For the text-containing cell, return its midpoint in (X, Y) coordinate format. 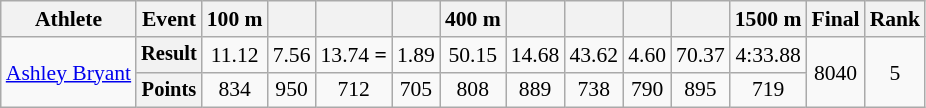
790 (647, 90)
738 (594, 90)
719 (768, 90)
1500 m (768, 19)
4.60 (647, 55)
Ashley Bryant (68, 72)
Rank (896, 19)
705 (416, 90)
14.68 (536, 55)
8040 (835, 72)
808 (473, 90)
712 (354, 90)
Event (169, 19)
5 (896, 72)
Athlete (68, 19)
1.89 (416, 55)
11.12 (235, 55)
Result (169, 55)
834 (235, 90)
43.62 (594, 55)
895 (700, 90)
13.74 = (354, 55)
Points (169, 90)
70.37 (700, 55)
100 m (235, 19)
50.15 (473, 55)
889 (536, 90)
4:33.88 (768, 55)
Final (835, 19)
400 m (473, 19)
950 (292, 90)
7.56 (292, 55)
